Output the (x, y) coordinate of the center of the cell containing the given text.  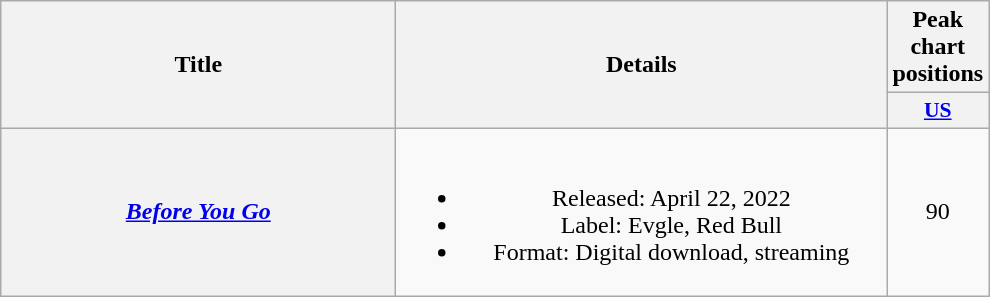
Before You Go (198, 212)
90 (938, 212)
Peak chart positions (938, 47)
Details (642, 65)
US (938, 111)
Title (198, 65)
Released: April 22, 2022Label: Evgle, Red BullFormat: Digital download, streaming (642, 212)
